Determine the (X, Y) coordinate at the center of the cell enclosing the given text.  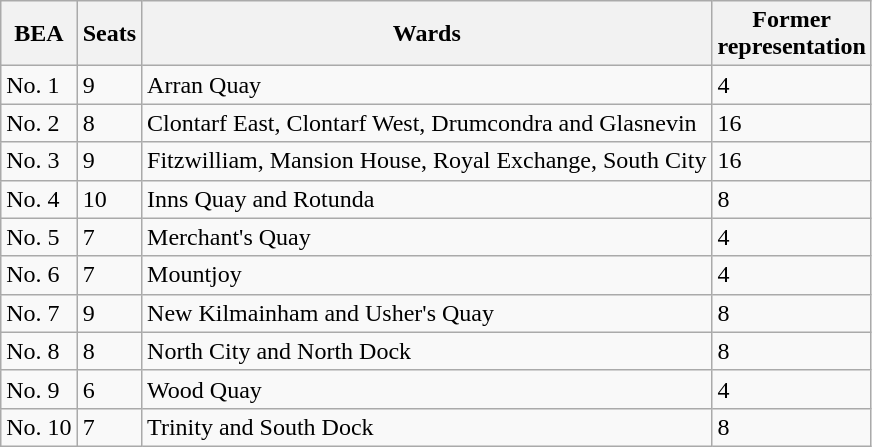
Fitzwilliam, Mansion House, Royal Exchange, South City (427, 161)
6 (109, 389)
BEA (39, 34)
No. 4 (39, 199)
Mountjoy (427, 275)
New Kilmainham and Usher's Quay (427, 313)
No. 7 (39, 313)
North City and North Dock (427, 351)
Wards (427, 34)
Trinity and South Dock (427, 427)
Formerrepresentation (792, 34)
Merchant's Quay (427, 237)
10 (109, 199)
No. 10 (39, 427)
Inns Quay and Rotunda (427, 199)
No. 8 (39, 351)
No. 6 (39, 275)
No. 2 (39, 123)
No. 3 (39, 161)
Seats (109, 34)
No. 1 (39, 85)
No. 5 (39, 237)
Arran Quay (427, 85)
No. 9 (39, 389)
Clontarf East, Clontarf West, Drumcondra and Glasnevin (427, 123)
Wood Quay (427, 389)
